Capture the cell that displays the provided text and extract its [X, Y] central coordinate. 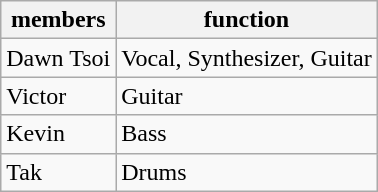
Tak [58, 172]
Guitar [247, 96]
Kevin [58, 134]
Victor [58, 96]
function [247, 20]
members [58, 20]
Dawn Tsoi [58, 58]
Vocal, Synthesizer, Guitar [247, 58]
Drums [247, 172]
Bass [247, 134]
